Output the [x, y] coordinate of the center of the cell containing the given text.  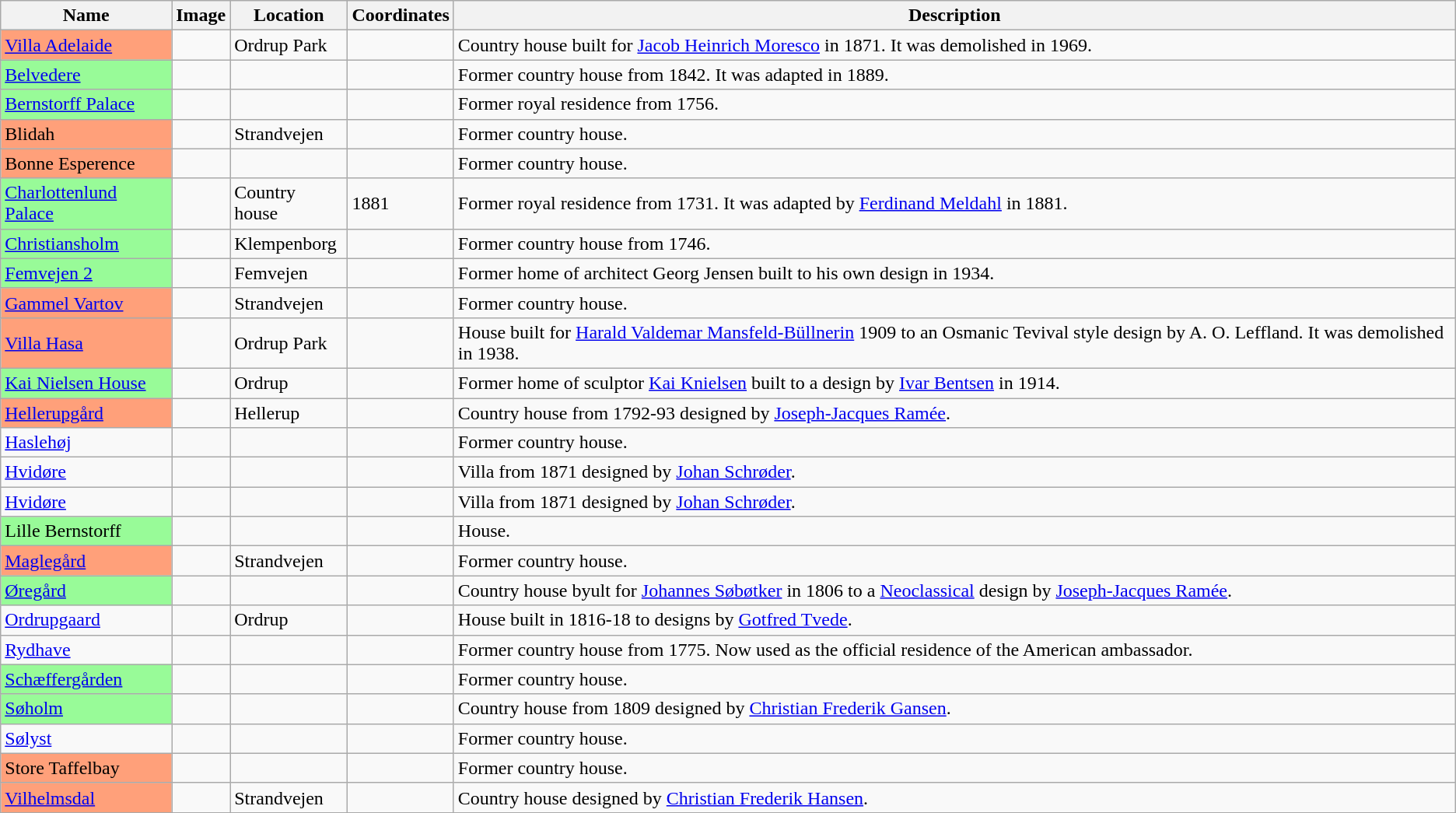
Country house from 1792-93 designed by Joseph-Jacques Ramée. [954, 413]
Hellerup [289, 413]
Villa Hasa [86, 342]
Sølyst [86, 738]
Former country house from 1746. [954, 244]
Belvedere [86, 75]
1881 [401, 204]
Former home of sculptor Kai Knielsen built to a design by Ivar Bentsen in 1914. [954, 383]
Gammel Vartov [86, 303]
Kai Nielsen House [86, 383]
Country house from 1809 designed by Christian Frederik Gansen. [954, 709]
Country house byult for Johannes Søbøtker in 1806 to a Neoclassical design by Joseph-Jacques Ramée. [954, 590]
Blidah [86, 134]
Country house built for Jacob Heinrich Moresco in 1871. It was demolished in 1969. [954, 45]
Ordrupgaard [86, 620]
Christiansholm [86, 244]
Hellerupgård [86, 413]
Coordinates [401, 16]
Charlottenlund Palace [86, 204]
Klempenborg [289, 244]
Villa Adelaide [86, 45]
Femvejen 2 [86, 273]
Haslehøj [86, 443]
Vilhelmsdal [86, 797]
Store Taffelbay [86, 768]
House. [954, 531]
Rydhave [86, 650]
Name [86, 16]
Øregård [86, 590]
Schæffergården [86, 679]
Former home of architect Georg Jensen built to his own design in 1934. [954, 273]
Former royal residence from 1731. It was adapted by Ferdinand Meldahl in 1881. [954, 204]
Maglegård [86, 561]
Former royal residence from 1756. [954, 104]
Bonne Esperence [86, 163]
Country house designed by Christian Frederik Hansen. [954, 797]
Lille Bernstorff [86, 531]
Image [201, 16]
House built for Harald Valdemar Mansfeld-Büllnerin 1909 to an Osmanic Tevival style design by A. O. Leffland. It was demolished in 1938. [954, 342]
House built in 1816-18 to designs by Gotfred Tvede. [954, 620]
Bernstorff Palace [86, 104]
Femvejen [289, 273]
Former country house from 1775. Now used as the official residence of the American ambassador. [954, 650]
Location [289, 16]
Former country house from 1842. It was adapted in 1889. [954, 75]
Country house [289, 204]
Søholm [86, 709]
Description [954, 16]
